Return the (X, Y) coordinate for the center point of the cell that contains the specified text.  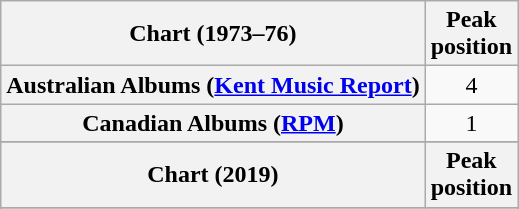
4 (471, 85)
Canadian Albums (RPM) (213, 123)
1 (471, 123)
Chart (2019) (213, 174)
Chart (1973–76) (213, 34)
Australian Albums (Kent Music Report) (213, 85)
